Identify which cell holds the provided text, then report its [X, Y] central coordinate. 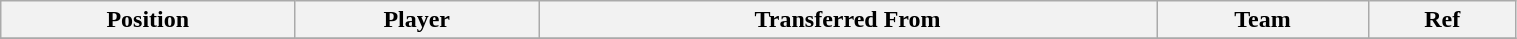
Player [417, 20]
Transferred From [848, 20]
Position [148, 20]
Team [1263, 20]
Ref [1442, 20]
